Locate the cell with the specified text and output its [X, Y] center coordinate. 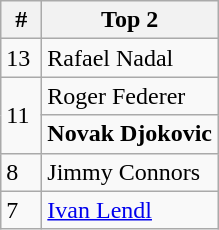
Jimmy Connors [130, 172]
Rafael Nadal [130, 58]
7 [22, 210]
13 [22, 58]
11 [22, 115]
Top 2 [130, 20]
Ivan Lendl [130, 210]
# [22, 20]
Novak Djokovic [130, 134]
8 [22, 172]
Roger Federer [130, 96]
